For the text-containing cell, return its midpoint in [x, y] coordinate format. 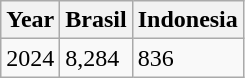
2024 [30, 58]
8,284 [96, 58]
Brasil [96, 20]
836 [188, 58]
Indonesia [188, 20]
Year [30, 20]
